Provide the (X, Y) coordinate of the cell's center where the given text is located.  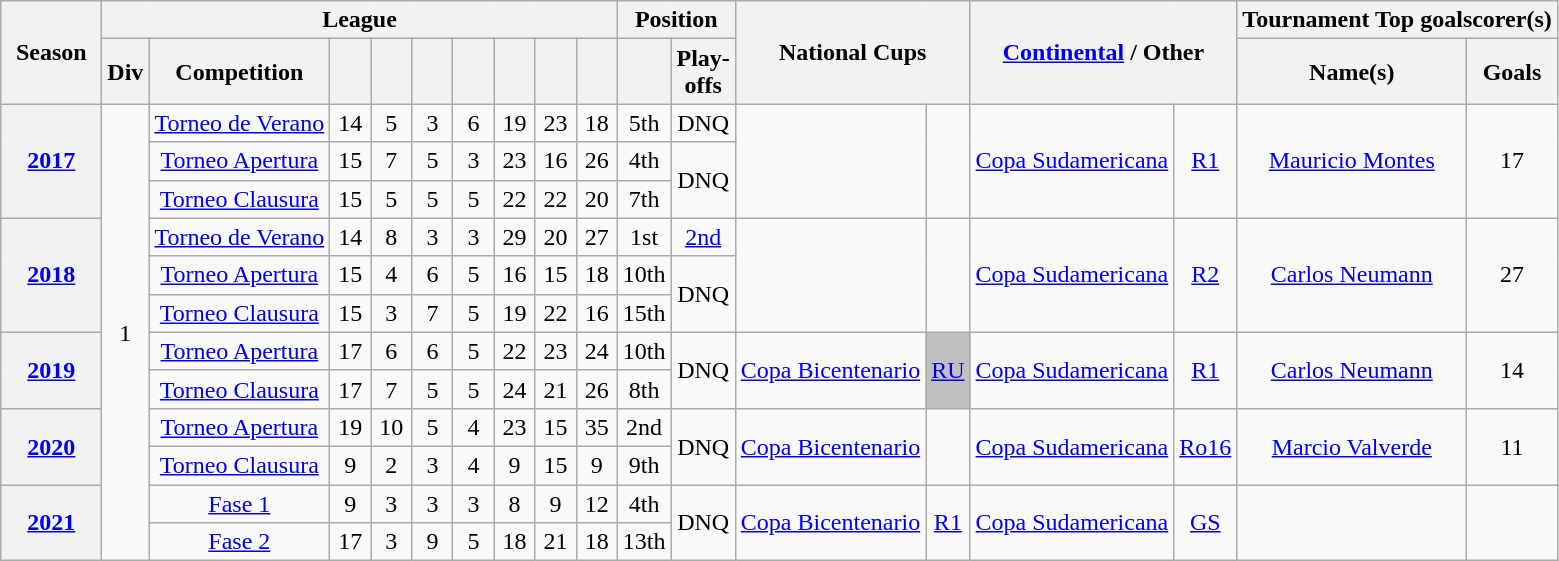
2017 (52, 161)
2 (392, 465)
2020 (52, 446)
2018 (52, 275)
2019 (52, 370)
RU (948, 370)
Continental / Other (1104, 52)
1 (126, 332)
Position (676, 20)
Play-offs (703, 72)
Goals (1512, 72)
15th (644, 313)
9th (644, 465)
29 (514, 237)
Fase 1 (240, 503)
Competition (240, 72)
8th (644, 389)
35 (596, 427)
5th (644, 123)
Mauricio Montes (1352, 161)
1st (644, 237)
13th (644, 542)
12 (596, 503)
Season (52, 52)
10 (392, 427)
2021 (52, 522)
GS (1206, 522)
Marcio Valverde (1352, 446)
11 (1512, 446)
Ro16 (1206, 446)
National Cups (852, 52)
Div (126, 72)
7th (644, 199)
Tournament Top goalscorer(s) (1397, 20)
Name(s) (1352, 72)
Fase 2 (240, 542)
R2 (1206, 275)
League (360, 20)
